Provide the [x, y] coordinate of the cell's center where the given text is located.  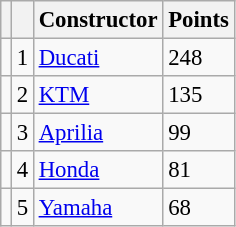
4 [22, 170]
Aprilia [98, 133]
68 [198, 208]
2 [22, 95]
Honda [98, 170]
Ducati [98, 58]
5 [22, 208]
81 [198, 170]
Points [198, 20]
135 [198, 95]
1 [22, 58]
99 [198, 133]
Yamaha [98, 208]
Constructor [98, 20]
248 [198, 58]
3 [22, 133]
KTM [98, 95]
